Pinpoint the cell where the given text exists, returning its (x, y) midpoint coordinate. 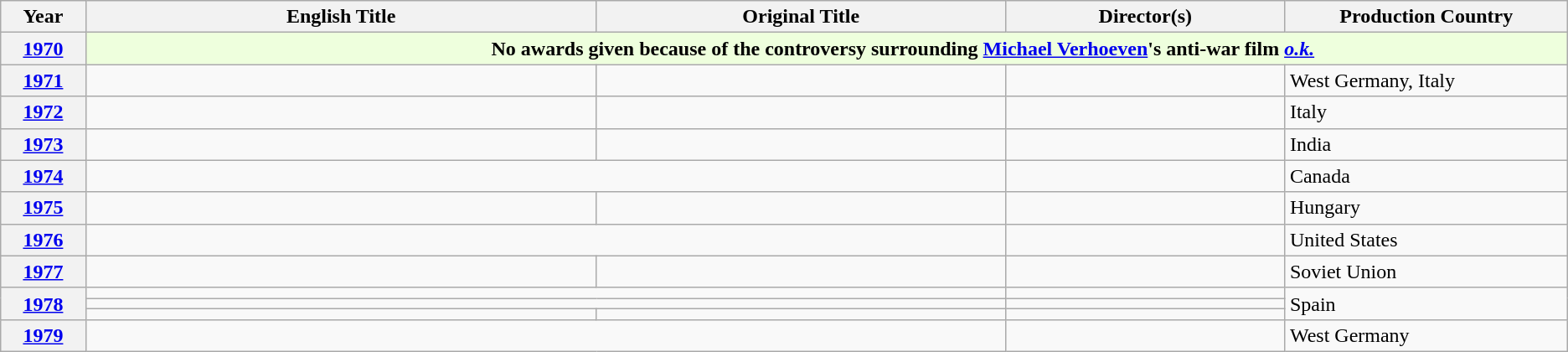
Spain (1426, 303)
1973 (44, 144)
Hungary (1426, 208)
1970 (44, 49)
India (1426, 144)
1976 (44, 240)
Director(s) (1145, 17)
Italy (1426, 112)
1975 (44, 208)
1977 (44, 272)
1972 (44, 112)
Year (44, 17)
1978 (44, 303)
1979 (44, 335)
West Germany, Italy (1426, 80)
No awards given because of the controversy surrounding Michael Verhoeven's anti-war film o.k. (826, 49)
Production Country (1426, 17)
West Germany (1426, 335)
United States (1426, 240)
Soviet Union (1426, 272)
English Title (341, 17)
1971 (44, 80)
Canada (1426, 176)
Original Title (801, 17)
1974 (44, 176)
